Identify which cell holds the provided text, then report its (X, Y) central coordinate. 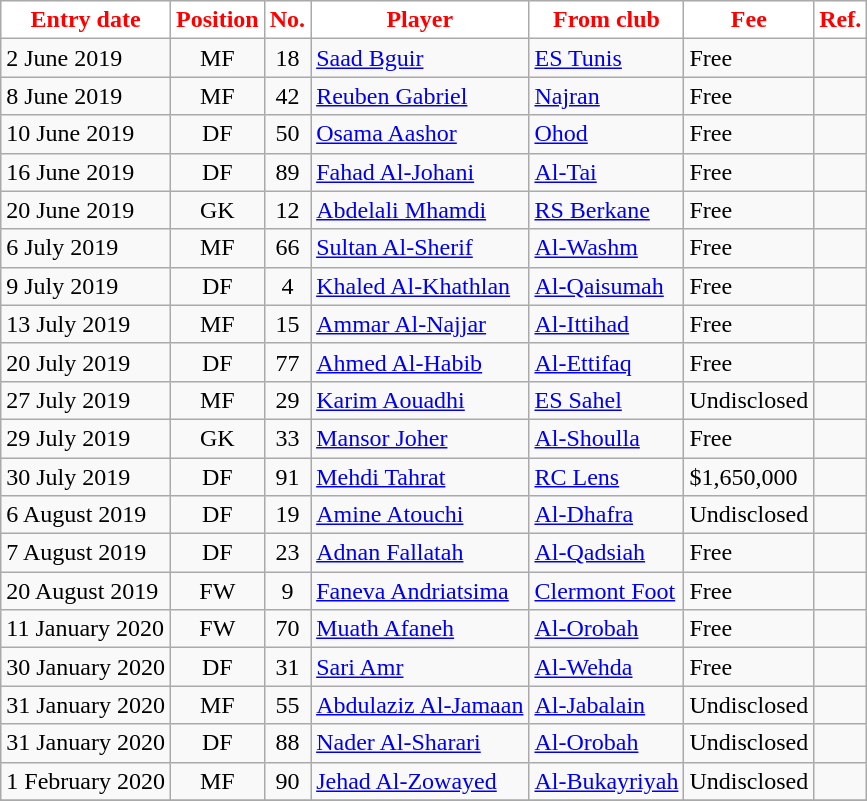
Ahmed Al-Habib (420, 362)
Clermont Foot (606, 591)
ES Tunis (606, 58)
8 June 2019 (86, 96)
Entry date (86, 20)
Najran (606, 96)
19 (287, 515)
15 (287, 324)
Abdulaziz Al-Jamaan (420, 705)
Reuben Gabriel (420, 96)
89 (287, 172)
77 (287, 362)
33 (287, 438)
Al-Qaisumah (606, 286)
70 (287, 629)
11 January 2020 (86, 629)
Player (420, 20)
30 July 2019 (86, 477)
55 (287, 705)
Osama Aashor (420, 134)
Fee (749, 20)
18 (287, 58)
Nader Al-Sharari (420, 743)
16 June 2019 (86, 172)
90 (287, 781)
Al-Tai (606, 172)
Al-Washm (606, 248)
20 June 2019 (86, 210)
Al-Qadsiah (606, 553)
30 January 2020 (86, 667)
Saad Bguir (420, 58)
Sari Amr (420, 667)
20 July 2019 (86, 362)
4 (287, 286)
Muath Afaneh (420, 629)
Karim Aouadhi (420, 400)
2 June 2019 (86, 58)
7 August 2019 (86, 553)
$1,650,000 (749, 477)
From club (606, 20)
42 (287, 96)
Al-Dhafra (606, 515)
6 August 2019 (86, 515)
Jehad Al-Zowayed (420, 781)
12 (287, 210)
50 (287, 134)
No. (287, 20)
RC Lens (606, 477)
Abdelali Mhamdi (420, 210)
10 June 2019 (86, 134)
Al-Wehda (606, 667)
Fahad Al-Johani (420, 172)
27 July 2019 (86, 400)
Ammar Al-Najjar (420, 324)
Ref. (840, 20)
Al-Shoulla (606, 438)
88 (287, 743)
31 (287, 667)
Amine Atouchi (420, 515)
Al-Bukayriyah (606, 781)
6 July 2019 (86, 248)
23 (287, 553)
Ohod (606, 134)
Mehdi Tahrat (420, 477)
Al-Ettifaq (606, 362)
20 August 2019 (86, 591)
29 (287, 400)
1 February 2020 (86, 781)
Al-Ittihad (606, 324)
13 July 2019 (86, 324)
ES Sahel (606, 400)
29 July 2019 (86, 438)
9 (287, 591)
RS Berkane (606, 210)
9 July 2019 (86, 286)
Mansor Joher (420, 438)
91 (287, 477)
66 (287, 248)
Adnan Fallatah (420, 553)
Sultan Al-Sherif (420, 248)
Al-Jabalain (606, 705)
Khaled Al-Khathlan (420, 286)
Position (217, 20)
Faneva Andriatsima (420, 591)
